Extract the (x, y) coordinate from the center of the cell holding the provided text.  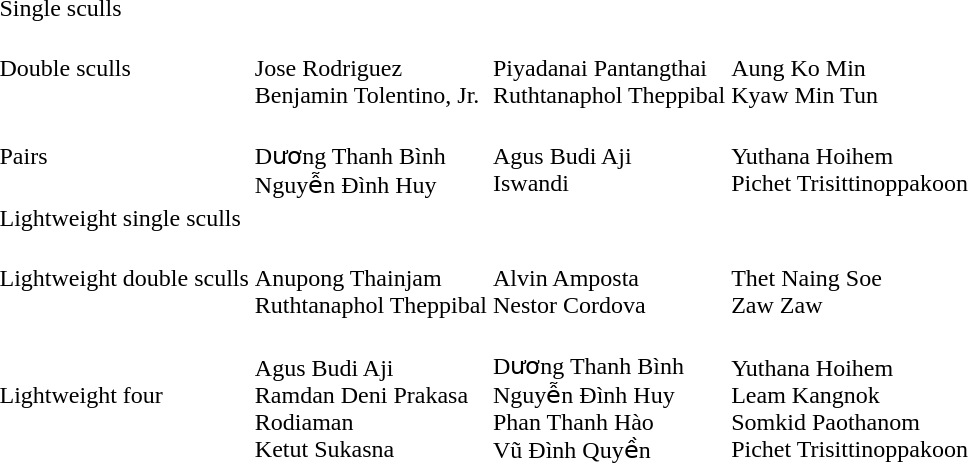
Alvin AmpostaNestor Cordova (610, 278)
Agus Budi AjiIswandi (610, 156)
Anupong ThainjamRuthtanaphol Theppibal (370, 278)
Dương Thanh BìnhNguyễn Đình Huy (370, 156)
Piyadanai PantangthaiRuthtanaphol Theppibal (610, 68)
Jose RodriguezBenjamin Tolentino, Jr. (370, 68)
